Locate the cell with the specified text and output its [x, y] center coordinate. 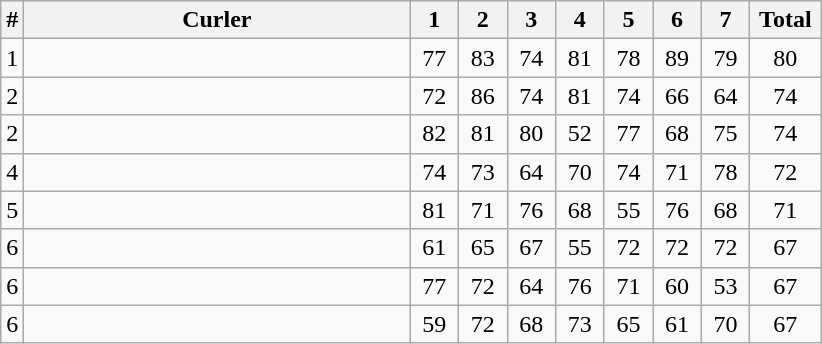
75 [726, 134]
53 [726, 286]
Total [786, 20]
59 [434, 324]
3 [532, 20]
86 [482, 96]
89 [678, 58]
83 [482, 58]
82 [434, 134]
66 [678, 96]
52 [580, 134]
79 [726, 58]
Curler [217, 20]
7 [726, 20]
# [12, 20]
60 [678, 286]
